Return the (x, y) coordinate for the center point of the cell that contains the specified text.  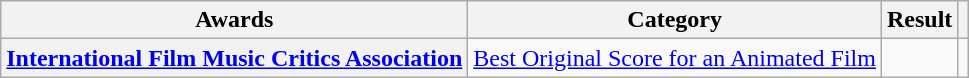
Category (675, 20)
International Film Music Critics Association (234, 58)
Awards (234, 20)
Best Original Score for an Animated Film (675, 58)
Result (919, 20)
